Return the [X, Y] coordinate for the center point of the cell that contains the specified text.  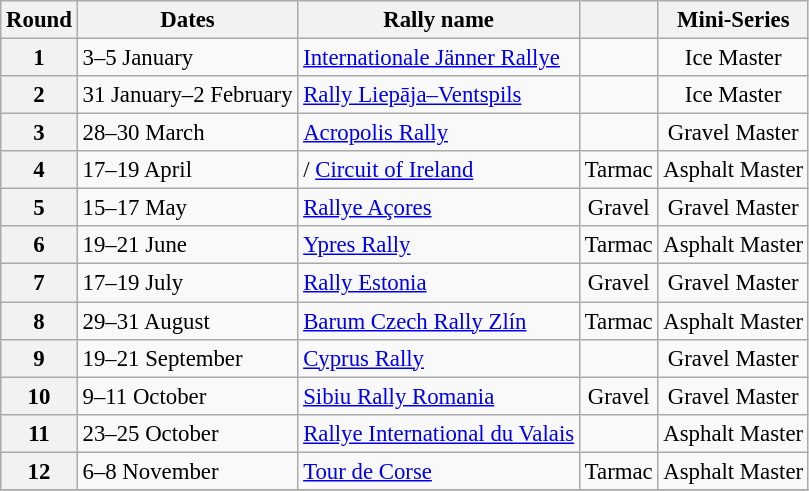
9 [39, 358]
29–31 August [188, 321]
19–21 June [188, 245]
Dates [188, 20]
17–19 April [188, 170]
23–25 October [188, 433]
12 [39, 471]
8 [39, 321]
Acropolis Rally [439, 133]
Rally Estonia [439, 283]
Sibiu Rally Romania [439, 396]
Mini-Series [733, 20]
1 [39, 58]
9–11 October [188, 396]
11 [39, 433]
5 [39, 208]
31 January–2 February [188, 95]
19–21 September [188, 358]
28–30 March [188, 133]
Internationale Jänner Rallye [439, 58]
Round [39, 20]
Rallye Açores [439, 208]
3 [39, 133]
Cyprus Rally [439, 358]
Ypres Rally [439, 245]
2 [39, 95]
Rally Liepāja–Ventspils [439, 95]
Rally name [439, 20]
17–19 July [188, 283]
Barum Czech Rally Zlín [439, 321]
6 [39, 245]
6–8 November [188, 471]
15–17 May [188, 208]
/ Circuit of Ireland [439, 170]
Tour de Corse [439, 471]
7 [39, 283]
10 [39, 396]
4 [39, 170]
3–5 January [188, 58]
Rallye International du Valais [439, 433]
